Return the (x, y) coordinate for the center point of the cell that contains the specified text.  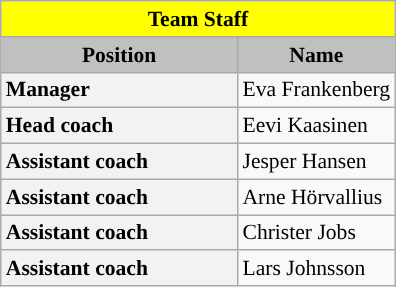
Head coach (120, 126)
Arne Hörvallius (316, 197)
Christer Jobs (316, 233)
Eva Frankenberg (316, 90)
Lars Johnsson (316, 269)
Manager (120, 90)
Team Staff (198, 19)
Eevi Kaasinen (316, 126)
Jesper Hansen (316, 162)
Name (316, 55)
Position (120, 55)
